Pinpoint the cell where the given text exists, returning its [X, Y] midpoint coordinate. 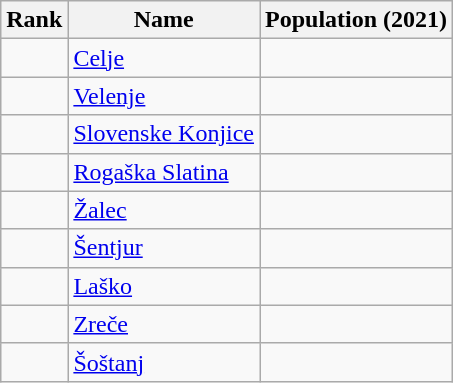
Šentjur [164, 248]
Name [164, 20]
Zreče [164, 324]
Šoštanj [164, 362]
Rank [34, 20]
Velenje [164, 96]
Žalec [164, 210]
Population (2021) [356, 20]
Laško [164, 286]
Celje [164, 58]
Slovenske Konjice [164, 134]
Rogaška Slatina [164, 172]
